For the text-containing cell, return its midpoint in (X, Y) coordinate format. 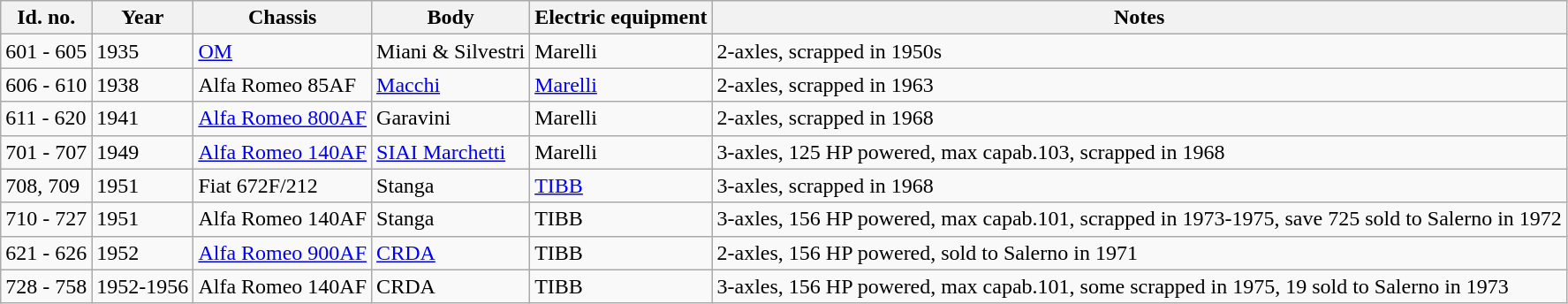
Alfa Romeo 900AF (283, 253)
Alfa Romeo 800AF (283, 118)
Miani & Silvestri (451, 51)
1935 (143, 51)
Garavini (451, 118)
701 - 707 (46, 152)
Electric equipment (621, 18)
710 - 727 (46, 219)
Chassis (283, 18)
Macchi (451, 85)
601 - 605 (46, 51)
2-axles, scrapped in 1968 (1140, 118)
Year (143, 18)
1952-1956 (143, 286)
728 - 758 (46, 286)
3-axles, 156 HP powered, max capab.101, scrapped in 1973-1975, save 725 sold to Salerno in 1972 (1140, 219)
1949 (143, 152)
SIAI Marchetti (451, 152)
606 - 610 (46, 85)
2-axles, scrapped in 1950s (1140, 51)
3-axles, scrapped in 1968 (1140, 186)
621 - 626 (46, 253)
Body (451, 18)
1938 (143, 85)
Alfa Romeo 85AF (283, 85)
3-axles, 125 HP powered, max capab.103, scrapped in 1968 (1140, 152)
708, 709 (46, 186)
Notes (1140, 18)
2-axles, scrapped in 1963 (1140, 85)
Id. no. (46, 18)
611 - 620 (46, 118)
OM (283, 51)
Fiat 672F/212 (283, 186)
1952 (143, 253)
1941 (143, 118)
3-axles, 156 HP powered, max capab.101, some scrapped in 1975, 19 sold to Salerno in 1973 (1140, 286)
2-axles, 156 HP powered, sold to Salerno in 1971 (1140, 253)
